Find where the given text appears and provide that cell's center as [x, y] coordinate. 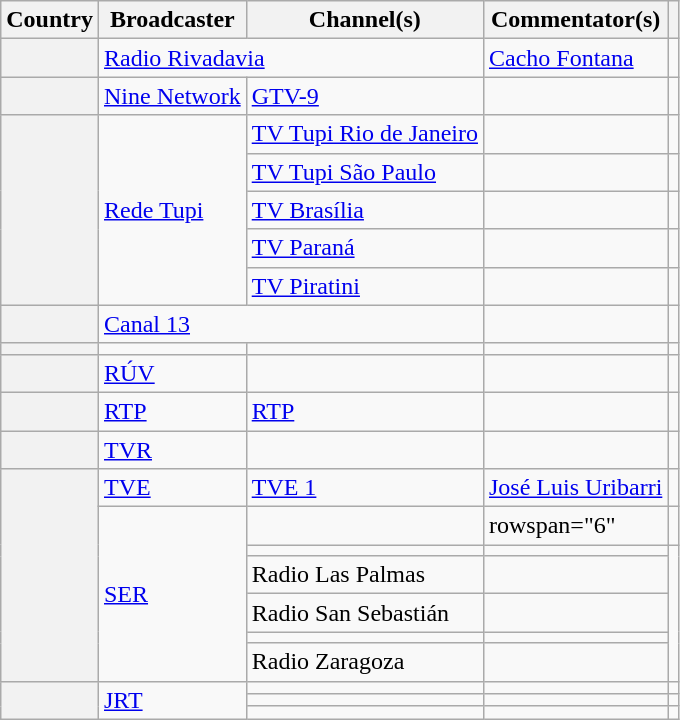
Radio Rivadavia [290, 58]
TVE [172, 488]
Channel(s) [364, 20]
Broadcaster [172, 20]
SER [172, 594]
TV Paraná [364, 248]
TV Brasília [364, 210]
JRT [172, 700]
Radio Las Palmas [364, 575]
TV Tupi Rio de Janeiro [364, 134]
GTV-9 [364, 96]
rowspan="6" [575, 526]
RÚV [172, 373]
Commentator(s) [575, 20]
Radio Zaragoza [364, 662]
Rede Tupi [172, 210]
TV Tupi São Paulo [364, 172]
TV Piratini [364, 286]
Radio San Sebastián [364, 613]
TVR [172, 449]
Cacho Fontana [575, 58]
TVE 1 [364, 488]
Nine Network [172, 96]
Canal 13 [290, 324]
Country [50, 20]
José Luis Uribarri [575, 488]
